Search for the cell housing the specified text and yield its (x, y) center coordinate. 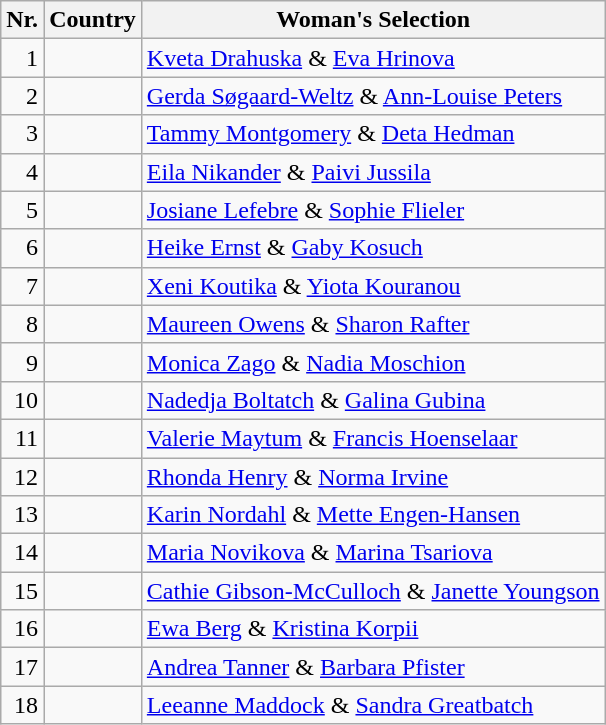
Josiane Lefebre & Sophie Flieler (373, 210)
16 (22, 629)
Maureen Owens & Sharon Rafter (373, 324)
Andrea Tanner & Barbara Pfister (373, 667)
1 (22, 58)
17 (22, 667)
Gerda Søgaard-Weltz & Ann-Louise Peters (373, 96)
12 (22, 477)
Maria Novikova & Marina Tsariova (373, 553)
7 (22, 286)
Kveta Drahuska & Eva Hrinova (373, 58)
11 (22, 438)
Valerie Maytum & Francis Hoenselaar (373, 438)
Rhonda Henry & Norma Irvine (373, 477)
Monica Zago & Nadia Moschion (373, 362)
5 (22, 210)
Country (93, 20)
Xeni Koutika & Yiota Kouranou (373, 286)
3 (22, 134)
14 (22, 553)
Woman's Selection (373, 20)
10 (22, 400)
4 (22, 172)
Cathie Gibson-McCulloch & Janette Youngson (373, 591)
Eila Nikander & Paivi Jussila (373, 172)
13 (22, 515)
8 (22, 324)
Nr. (22, 20)
15 (22, 591)
18 (22, 705)
6 (22, 248)
2 (22, 96)
9 (22, 362)
Tammy Montgomery & Deta Hedman (373, 134)
Leeanne Maddock & Sandra Greatbatch (373, 705)
Heike Ernst & Gaby Kosuch (373, 248)
Karin Nordahl & Mette Engen-Hansen (373, 515)
Ewa Berg & Kristina Korpii (373, 629)
Nadedja Boltatch & Galina Gubina (373, 400)
